Identify which cell holds the provided text, then report its [x, y] central coordinate. 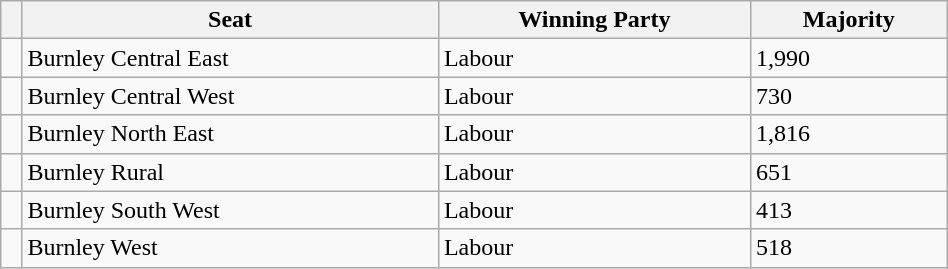
518 [848, 248]
1,990 [848, 58]
651 [848, 172]
1,816 [848, 134]
Winning Party [594, 20]
Burnley West [230, 248]
Burnley South West [230, 210]
Burnley Central East [230, 58]
Majority [848, 20]
Burnley Rural [230, 172]
Seat [230, 20]
413 [848, 210]
730 [848, 96]
Burnley Central West [230, 96]
Burnley North East [230, 134]
